From the cell containing the given text, extract its center point as [x, y] coordinate. 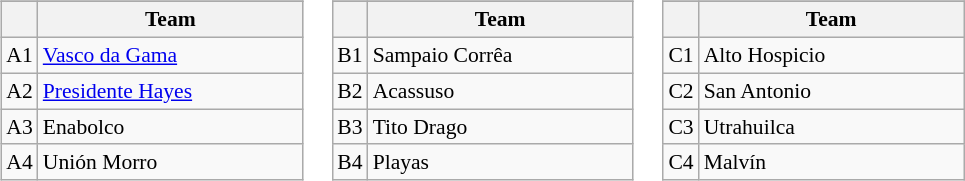
B1 [350, 55]
C4 [680, 162]
Acassuso [500, 91]
Playas [500, 162]
Unión Morro [170, 162]
B2 [350, 91]
A2 [20, 91]
San Antonio [832, 91]
C1 [680, 55]
Presidente Hayes [170, 91]
Alto Hospicio [832, 55]
Sampaio Corrêa [500, 55]
C2 [680, 91]
Tito Drago [500, 127]
A1 [20, 55]
Enabolco [170, 127]
Utrahuilca [832, 127]
Malvín [832, 162]
C3 [680, 127]
Vasco da Gama [170, 55]
A3 [20, 127]
B3 [350, 127]
A4 [20, 162]
B4 [350, 162]
